Identify which cell holds the provided text, then report its (X, Y) central coordinate. 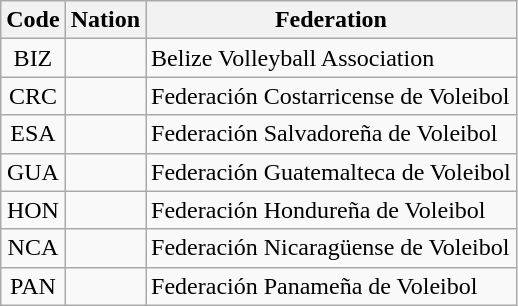
Federación Guatemalteca de Voleibol (332, 172)
Federación Salvadoreña de Voleibol (332, 134)
Code (33, 20)
Federación Hondureña de Voleibol (332, 210)
GUA (33, 172)
ESA (33, 134)
Federación Panameña de Voleibol (332, 286)
Federación Nicaragüense de Voleibol (332, 248)
BIZ (33, 58)
NCA (33, 248)
CRC (33, 96)
Belize Volleyball Association (332, 58)
PAN (33, 286)
Federation (332, 20)
HON (33, 210)
Nation (105, 20)
Federación Costarricense de Voleibol (332, 96)
